Identify which cell holds the provided text, then report its [x, y] central coordinate. 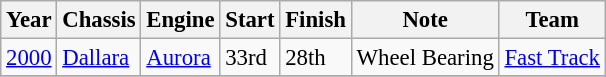
Note [425, 20]
Aurora [180, 58]
Wheel Bearing [425, 58]
Year [29, 20]
33rd [250, 58]
Chassis [99, 20]
Finish [316, 20]
Engine [180, 20]
Dallara [99, 58]
Start [250, 20]
2000 [29, 58]
Fast Track [552, 58]
Team [552, 20]
28th [316, 58]
